From the cell containing the given text, extract its center point as [X, Y] coordinate. 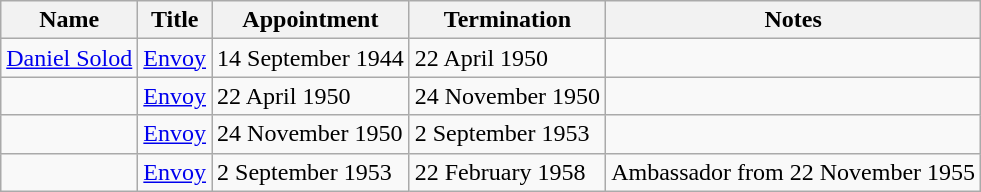
Appointment [311, 20]
Name [70, 20]
14 September 1944 [311, 58]
Daniel Solod [70, 58]
Notes [794, 20]
22 February 1958 [507, 172]
Title [175, 20]
Termination [507, 20]
Ambassador from 22 November 1955 [794, 172]
